Find where the given text appears and provide that cell's center as (x, y) coordinate. 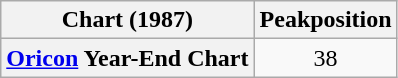
Peakposition (326, 20)
Oricon Year-End Chart (128, 58)
38 (326, 58)
Chart (1987) (128, 20)
